Extract the (X, Y) coordinate from the center of the cell holding the provided text.  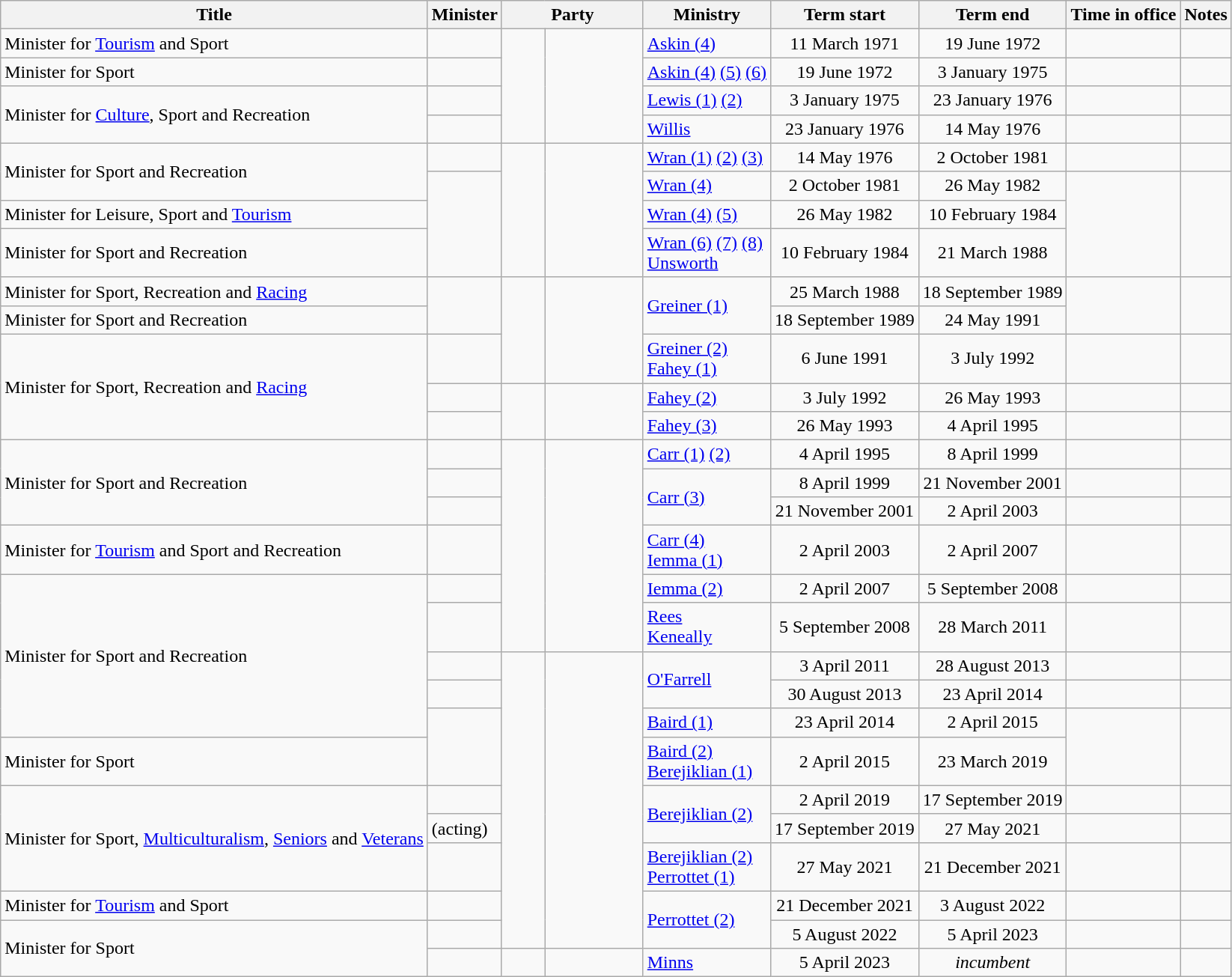
Fahey (2) (707, 398)
Minister for Sport, Multiculturalism, Seniors and Veterans (214, 838)
23 March 2019 (992, 761)
25 March 1988 (845, 291)
Greiner (2)Fahey (1) (707, 358)
28 August 2013 (992, 666)
Askin (4) (707, 43)
Berejiklian (2) (707, 814)
30 August 2013 (845, 694)
Ministry (707, 15)
2 April 2019 (845, 800)
Wran (6) (7) (8)Unsworth (707, 253)
Berejiklian (2)Perrottet (1) (707, 867)
Lewis (1) (2) (707, 100)
(acting) (464, 828)
28 March 2011 (992, 627)
Perrottet (2) (707, 919)
Carr (4)Iemma (1) (707, 550)
Minister for Tourism and Sport and Recreation (214, 550)
Notes (1206, 15)
11 March 1971 (845, 43)
Minister (464, 15)
Time in office (1123, 15)
Baird (2)Berejiklian (1) (707, 761)
3 August 2022 (992, 905)
Willis (707, 129)
6 June 1991 (845, 358)
Term end (992, 15)
Wran (1) (2) (3) (707, 157)
21 March 1988 (992, 253)
Minister for Leisure, Sport and Tourism (214, 214)
incumbent (992, 963)
5 August 2022 (845, 934)
Carr (1) (2) (707, 454)
3 April 2011 (845, 666)
Fahey (3) (707, 426)
Baird (1) (707, 722)
Carr (3) (707, 497)
Askin (4) (5) (6) (707, 72)
ReesKeneally (707, 627)
Wran (4) (5) (707, 214)
O'Farrell (707, 680)
Minns (707, 963)
Minister for Culture, Sport and Recreation (214, 115)
Term start (845, 15)
Title (214, 15)
Wran (4) (707, 186)
Iemma (2) (707, 588)
24 May 1991 (992, 320)
Party (572, 15)
Greiner (1) (707, 305)
